Identify which cell holds the provided text, then report its (x, y) central coordinate. 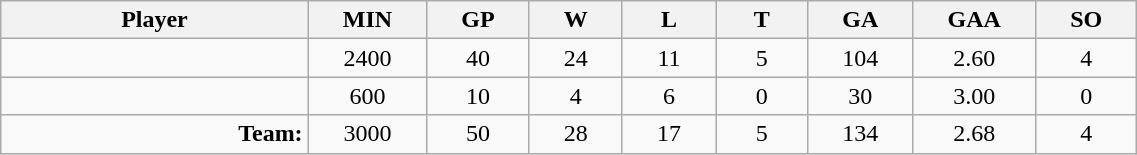
MIN (368, 20)
104 (860, 58)
50 (478, 134)
17 (668, 134)
600 (368, 96)
W (576, 20)
GA (860, 20)
10 (478, 96)
2.60 (974, 58)
11 (668, 58)
T (762, 20)
40 (478, 58)
134 (860, 134)
30 (860, 96)
24 (576, 58)
2.68 (974, 134)
Team: (154, 134)
3000 (368, 134)
28 (576, 134)
3.00 (974, 96)
SO (1086, 20)
Player (154, 20)
GP (478, 20)
6 (668, 96)
GAA (974, 20)
L (668, 20)
2400 (368, 58)
